Return [X, Y] of the center of cell containing provided text 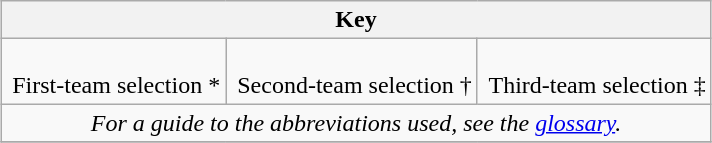
Second-team selection † [352, 72]
For a guide to the abbreviations used, see the glossary. [356, 123]
Third-team selection ‡ [594, 72]
Key [356, 20]
First-team selection * [114, 72]
